Capture the cell that displays the provided text and extract its [X, Y] central coordinate. 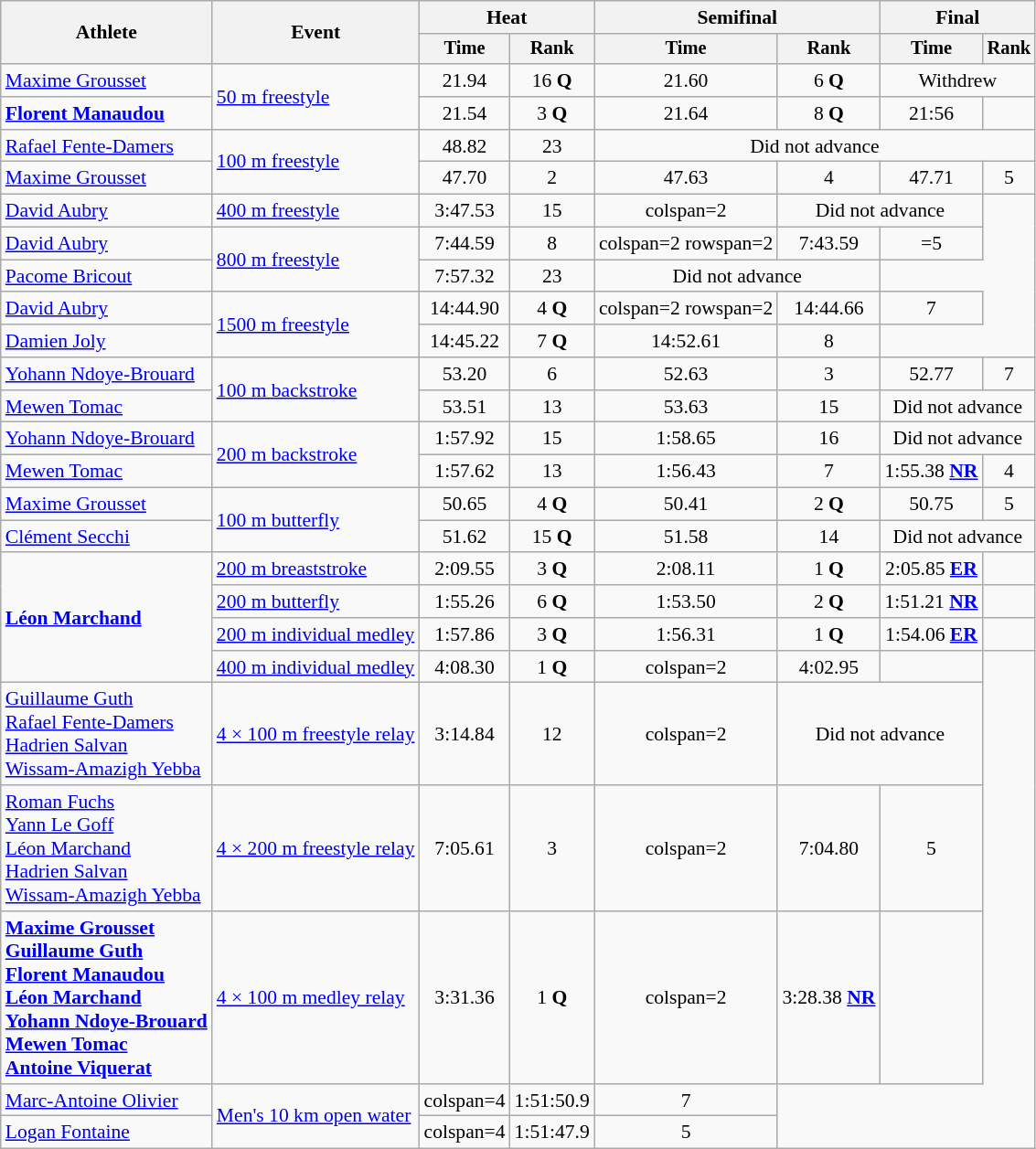
50.41 [686, 505]
50 m freestyle [316, 97]
2:08.11 [686, 569]
100 m butterfly [316, 521]
Léon Marchand [106, 618]
4 × 200 m freestyle relay [316, 848]
14 [828, 537]
1:51:47.9 [552, 1133]
1:51.21 NR [931, 601]
Clément Secchi [106, 537]
7:05.61 [465, 848]
Men's 10 km open water [316, 1117]
16 Q [552, 80]
400 m individual medley [316, 667]
=5 [931, 244]
1:56.31 [686, 634]
52.77 [931, 374]
53.63 [686, 407]
1:54.06 ER [931, 634]
1:58.65 [686, 439]
1:53.50 [686, 601]
Logan Fontaine [106, 1133]
Heat [507, 17]
50.65 [465, 505]
800 m freestyle [316, 260]
7:57.32 [465, 276]
53.51 [465, 407]
4 × 100 m freestyle relay [316, 734]
Semifinal [737, 17]
8 Q [828, 113]
16 [828, 439]
1:51:50.9 [552, 1101]
14:44.90 [465, 309]
47.71 [931, 178]
Event [316, 33]
Damien Joly [106, 341]
2 [552, 178]
Final [957, 17]
Maxime GroussetGuillaume GuthFlorent ManaudouLéon MarchandYohann Ndoye-BrouardMewen TomacAntoine Viquerat [106, 998]
6 [552, 374]
Pacome Bricout [106, 276]
1:57.62 [465, 472]
50.75 [931, 505]
4 × 100 m medley relay [316, 998]
7:43.59 [828, 244]
14:45.22 [465, 341]
21.54 [465, 113]
200 m breaststroke [316, 569]
14:44.66 [828, 309]
12 [552, 734]
14:52.61 [686, 341]
48.82 [465, 146]
Athlete [106, 33]
7 Q [552, 341]
2:05.85 ER [931, 569]
Withdrew [957, 80]
1:57.92 [465, 439]
21.64 [686, 113]
1:56.43 [686, 472]
1:55.38 NR [931, 472]
7:44.59 [465, 244]
3:47.53 [465, 211]
100 m freestyle [316, 163]
200 m individual medley [316, 634]
53.20 [465, 374]
47.70 [465, 178]
Roman FuchsYann Le GoffLéon MarchandHadrien SalvanWissam-Amazigh Yebba [106, 848]
100 m backstroke [316, 389]
400 m freestyle [316, 211]
3:14.84 [465, 734]
Florent Manaudou [106, 113]
Marc-Antoine Olivier [106, 1101]
200 m backstroke [316, 455]
1:57.86 [465, 634]
21:56 [931, 113]
2:09.55 [465, 569]
51.58 [686, 537]
47.63 [686, 178]
3:28.38 NR [828, 998]
4:02.95 [828, 667]
7:04.80 [828, 848]
52.63 [686, 374]
15 Q [552, 537]
21.60 [686, 80]
21.94 [465, 80]
1:55.26 [465, 601]
1500 m freestyle [316, 325]
3:31.36 [465, 998]
200 m butterfly [316, 601]
Rafael Fente-Damers [106, 146]
4:08.30 [465, 667]
51.62 [465, 537]
Guillaume GuthRafael Fente-DamersHadrien SalvanWissam-Amazigh Yebba [106, 734]
